Detect which cell encompasses the target text, then output its [x, y] center coordinate. 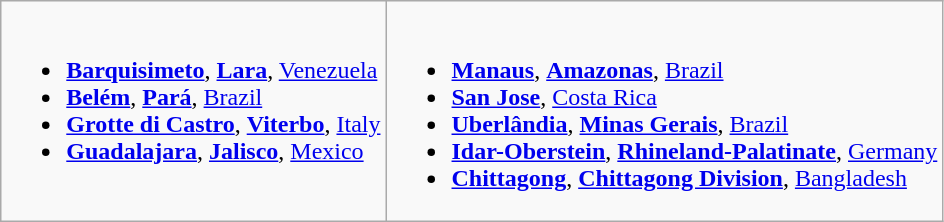
Barquisimeto, Lara, Venezuela Belém, Pará, Brazil Grotte di Castro, Viterbo, Italy Guadalajara, Jalisco, Mexico [194, 112]
